Pinpoint the cell where the given text exists, returning its [X, Y] midpoint coordinate. 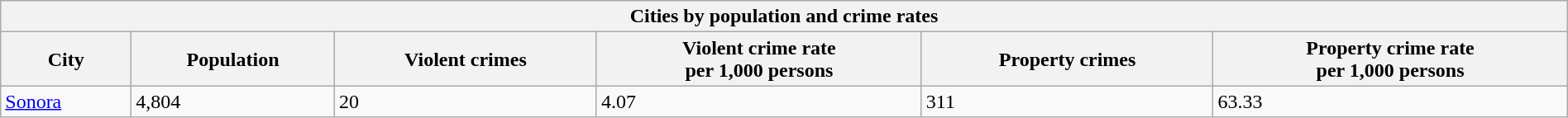
4,804 [233, 101]
Sonora [66, 101]
Violent crime rateper 1,000 persons [759, 59]
4.07 [759, 101]
Cities by population and crime rates [784, 17]
Property crimes [1067, 59]
Population [233, 59]
Property crime rateper 1,000 persons [1390, 59]
Violent crimes [465, 59]
311 [1067, 101]
City [66, 59]
20 [465, 101]
63.33 [1390, 101]
